Identify which cell holds the provided text, then report its [x, y] central coordinate. 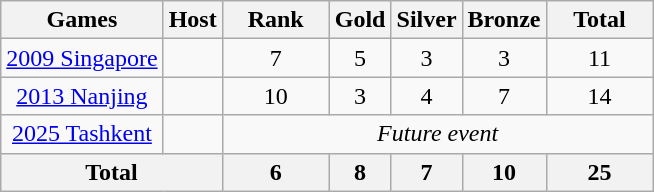
Future event [438, 134]
2009 Singapore [82, 58]
Host [192, 20]
Gold [360, 20]
25 [600, 172]
Silver [426, 20]
5 [360, 58]
11 [600, 58]
Rank [276, 20]
14 [600, 96]
8 [360, 172]
Bronze [504, 20]
4 [426, 96]
6 [276, 172]
2025 Tashkent [82, 134]
Games [82, 20]
2013 Nanjing [82, 96]
